Return the (X, Y) coordinate for the center point of the cell that contains the specified text.  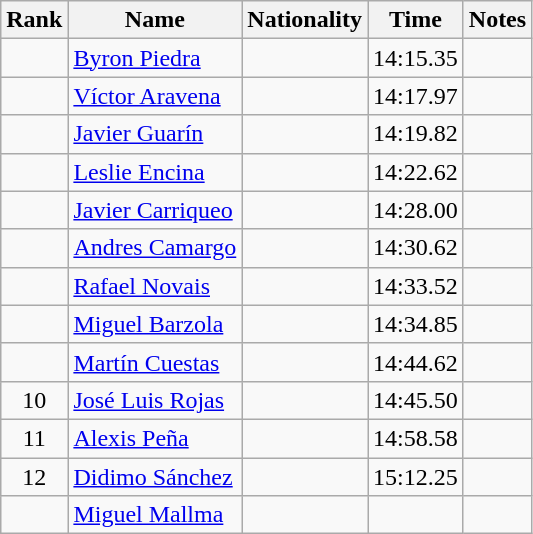
14:45.50 (416, 400)
14:19.82 (416, 134)
Andres Camargo (155, 248)
Time (416, 20)
10 (34, 400)
15:12.25 (416, 477)
11 (34, 438)
Notes (497, 20)
14:33.52 (416, 286)
Didimo Sánchez (155, 477)
Javier Guarín (155, 134)
Martín Cuestas (155, 362)
Byron Piedra (155, 58)
Alexis Peña (155, 438)
14:17.97 (416, 96)
14:58.58 (416, 438)
14:28.00 (416, 210)
14:15.35 (416, 58)
14:30.62 (416, 248)
Rafael Novais (155, 286)
14:22.62 (416, 172)
Miguel Mallma (155, 515)
Leslie Encina (155, 172)
14:44.62 (416, 362)
Name (155, 20)
Víctor Aravena (155, 96)
Javier Carriqueo (155, 210)
14:34.85 (416, 324)
Rank (34, 20)
Miguel Barzola (155, 324)
Nationality (305, 20)
12 (34, 477)
José Luis Rojas (155, 400)
